Find where the given text appears and provide that cell's center as (x, y) coordinate. 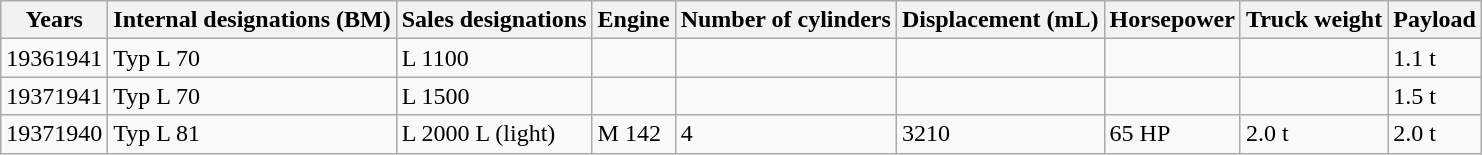
Engine (634, 20)
Displacement (mL) (1000, 20)
Sales designations (494, 20)
4 (786, 134)
19371941 (54, 96)
19371940 (54, 134)
L 1500 (494, 96)
Number of cylinders (786, 20)
Years (54, 20)
Truck weight (1314, 20)
1.5 t (1435, 96)
L 1100 (494, 58)
Horsepower (1172, 20)
Internal designations (BM) (252, 20)
19361941 (54, 58)
M 142 (634, 134)
1.1 t (1435, 58)
Typ L 81 (252, 134)
3210 (1000, 134)
L 2000 L (light) (494, 134)
65 HP (1172, 134)
Payload (1435, 20)
